From the cell containing the given text, extract its center point as [X, Y] coordinate. 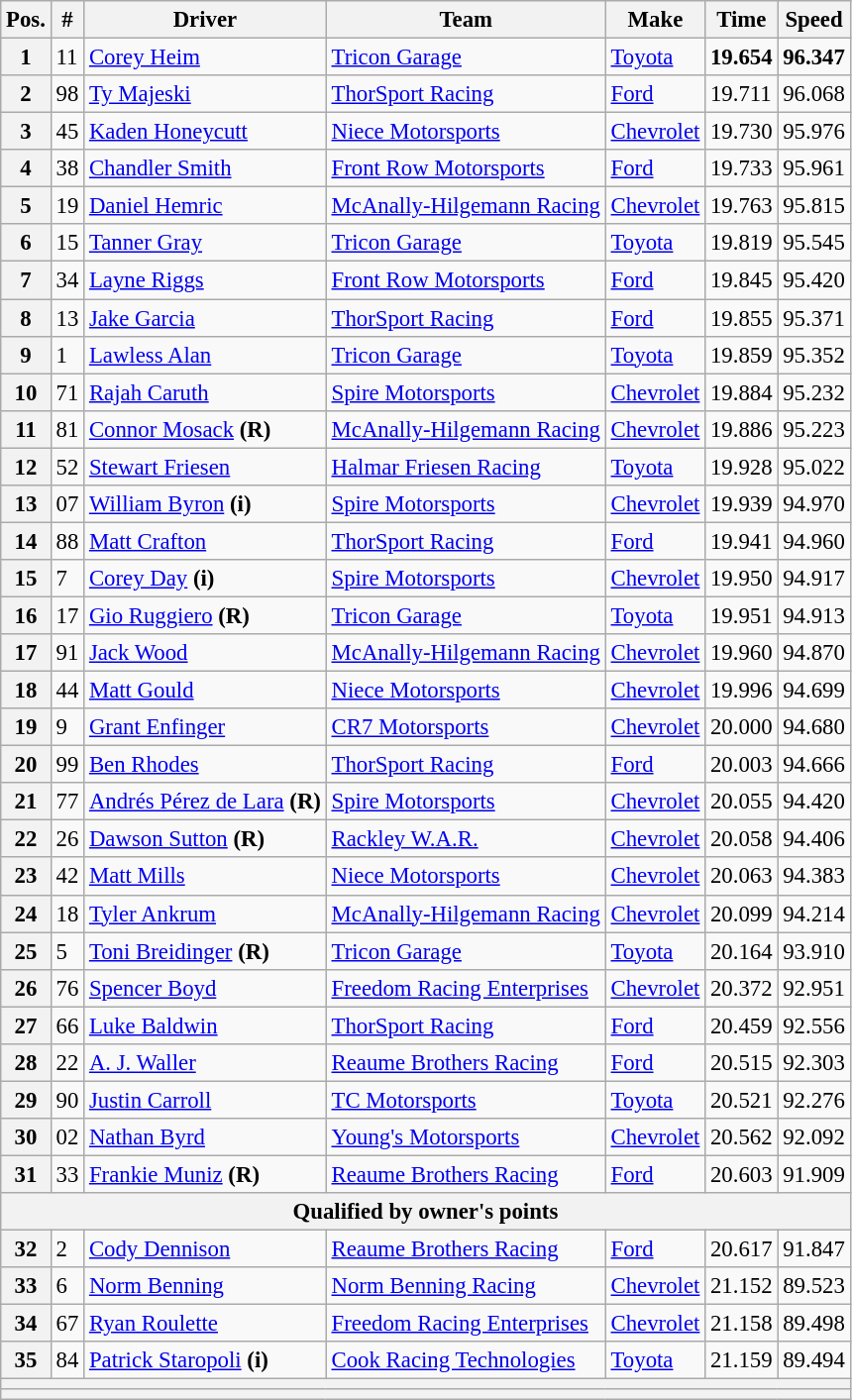
52 [67, 467]
19.730 [741, 132]
44 [67, 691]
Corey Day (i) [206, 579]
Dawson Sutton (R) [206, 839]
89.494 [814, 1360]
Corey Heim [206, 57]
91 [67, 653]
TC Motorsports [466, 1100]
67 [67, 1324]
4 [26, 168]
90 [67, 1100]
Halmar Friesen Racing [466, 467]
98 [67, 94]
21.158 [741, 1324]
Matt Mills [206, 877]
Chandler Smith [206, 168]
95.371 [814, 318]
Cody Dennison [206, 1249]
88 [67, 541]
25 [26, 951]
Frankie Muniz (R) [206, 1174]
19.960 [741, 653]
Justin Carroll [206, 1100]
Spencer Boyd [206, 988]
94.420 [814, 802]
Norm Benning Racing [466, 1286]
94.970 [814, 504]
20.099 [741, 914]
94.406 [814, 839]
31 [26, 1174]
45 [67, 132]
92.951 [814, 988]
30 [26, 1137]
24 [26, 914]
94.913 [814, 615]
Ty Majeski [206, 94]
Luke Baldwin [206, 1025]
32 [26, 1249]
20.164 [741, 951]
76 [67, 988]
Patrick Staropoli (i) [206, 1360]
19.996 [741, 691]
William Byron (i) [206, 504]
19.845 [741, 280]
Young's Motorsports [466, 1137]
94.383 [814, 877]
Toni Breidinger (R) [206, 951]
96.068 [814, 94]
95.815 [814, 206]
Matt Crafton [206, 541]
Ryan Roulette [206, 1324]
Tanner Gray [206, 243]
Andrés Pérez de Lara (R) [206, 802]
20.003 [741, 765]
95.352 [814, 355]
19.950 [741, 579]
Qualified by owner's points [426, 1212]
20 [26, 765]
20.459 [741, 1025]
95.223 [814, 429]
21.152 [741, 1286]
Connor Mosack (R) [206, 429]
07 [67, 504]
Gio Ruggiero (R) [206, 615]
Time [741, 20]
20.063 [741, 877]
20.603 [741, 1174]
10 [26, 392]
96.347 [814, 57]
93.910 [814, 951]
35 [26, 1360]
95.545 [814, 243]
19.654 [741, 57]
92.556 [814, 1025]
02 [67, 1137]
19.763 [741, 206]
3 [26, 132]
19.819 [741, 243]
Rajah Caruth [206, 392]
Stewart Friesen [206, 467]
Make [655, 20]
20.562 [741, 1137]
20.617 [741, 1249]
Team [466, 20]
92.092 [814, 1137]
Lawless Alan [206, 355]
94.917 [814, 579]
94.960 [814, 541]
Speed [814, 20]
92.303 [814, 1063]
Nathan Byrd [206, 1137]
95.961 [814, 168]
Pos. [26, 20]
27 [26, 1025]
# [67, 20]
19.711 [741, 94]
95.022 [814, 467]
Matt Gould [206, 691]
Cook Racing Technologies [466, 1360]
95.976 [814, 132]
81 [67, 429]
94.680 [814, 727]
Rackley W.A.R. [466, 839]
38 [67, 168]
20.055 [741, 802]
21 [26, 802]
94.214 [814, 914]
A. J. Waller [206, 1063]
66 [67, 1025]
84 [67, 1360]
94.666 [814, 765]
42 [67, 877]
16 [26, 615]
19.886 [741, 429]
89.498 [814, 1324]
95.420 [814, 280]
Driver [206, 20]
Norm Benning [206, 1286]
19.859 [741, 355]
19.733 [741, 168]
94.699 [814, 691]
94.870 [814, 653]
19.928 [741, 467]
20.058 [741, 839]
Ben Rhodes [206, 765]
23 [26, 877]
Daniel Hemric [206, 206]
77 [67, 802]
89.523 [814, 1286]
8 [26, 318]
21.159 [741, 1360]
Kaden Honeycutt [206, 132]
92.276 [814, 1100]
19.855 [741, 318]
19.884 [741, 392]
Layne Riggs [206, 280]
20.515 [741, 1063]
19.951 [741, 615]
19.939 [741, 504]
20.000 [741, 727]
19.941 [741, 541]
14 [26, 541]
Jack Wood [206, 653]
99 [67, 765]
28 [26, 1063]
20.372 [741, 988]
71 [67, 392]
95.232 [814, 392]
Grant Enfinger [206, 727]
29 [26, 1100]
12 [26, 467]
91.909 [814, 1174]
20.521 [741, 1100]
CR7 Motorsports [466, 727]
Tyler Ankrum [206, 914]
91.847 [814, 1249]
Jake Garcia [206, 318]
